Return the (X, Y) coordinate for the center point of the cell that contains the specified text.  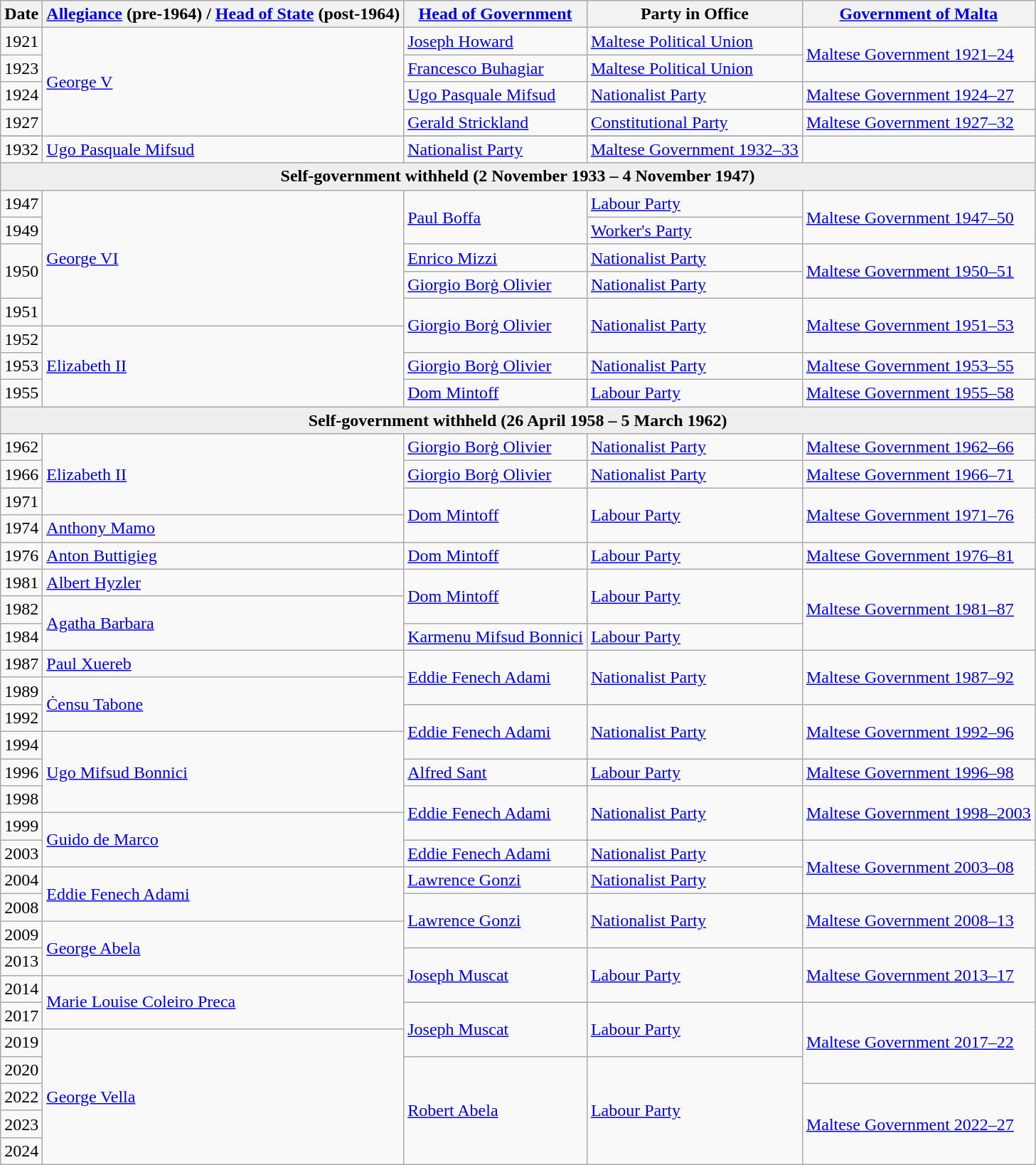
1962 (21, 447)
2020 (21, 1070)
Maltese Government 2013–17 (919, 975)
1998 (21, 799)
1921 (21, 41)
1981 (21, 582)
1987 (21, 664)
Maltese Government 1955–58 (919, 393)
Ugo Mifsud Bonnici (223, 772)
1952 (21, 339)
George VI (223, 257)
Guido de Marco (223, 840)
2013 (21, 962)
Party in Office (694, 14)
Maltese Government 1924–27 (919, 95)
1966 (21, 474)
1994 (21, 745)
2009 (21, 935)
Constitutional Party (694, 122)
Maltese Government 1971–76 (919, 515)
1999 (21, 826)
Maltese Government 2017–22 (919, 1043)
Maltese Government 1996–98 (919, 772)
Francesco Buhagiar (496, 68)
Maltese Government 2003–08 (919, 867)
George Abela (223, 948)
Robert Abela (496, 1110)
1950 (21, 271)
George Vella (223, 1097)
1951 (21, 312)
1996 (21, 772)
Agatha Barbara (223, 623)
Maltese Government 2022–27 (919, 1124)
Maltese Government 1951–53 (919, 325)
1932 (21, 149)
Maltese Government 1962–66 (919, 447)
1982 (21, 610)
1927 (21, 122)
Joseph Howard (496, 41)
Marie Louise Coleiro Preca (223, 1002)
1923 (21, 68)
Maltese Government 2008–13 (919, 921)
1989 (21, 691)
1947 (21, 203)
Maltese Government 1921–24 (919, 55)
Maltese Government 1927–32 (919, 122)
Worker's Party (694, 230)
Karmenu Mifsud Bonnici (496, 637)
Alfred Sant (496, 772)
1949 (21, 230)
2008 (21, 908)
2024 (21, 1151)
Self-government withheld (26 April 1958 – 5 March 1962) (518, 420)
Maltese Government 1987–92 (919, 677)
Maltese Government 1950–51 (919, 271)
George V (223, 82)
Paul Xuereb (223, 664)
1953 (21, 366)
Allegiance (pre-1964) / Head of State (post-1964) (223, 14)
1976 (21, 555)
Anton Buttigieg (223, 555)
Self-government withheld (2 November 1933 – 4 November 1947) (518, 176)
2004 (21, 881)
Maltese Government 1932–33 (694, 149)
2023 (21, 1124)
2019 (21, 1043)
1992 (21, 718)
Maltese Government 1947–50 (919, 217)
1924 (21, 95)
Gerald Strickland (496, 122)
Government of Malta (919, 14)
2003 (21, 853)
Anthony Mamo (223, 528)
Maltese Government 1966–71 (919, 474)
Maltese Government 1953–55 (919, 366)
1984 (21, 637)
Date (21, 14)
1974 (21, 528)
Paul Boffa (496, 217)
Maltese Government 1992–96 (919, 731)
2014 (21, 989)
1955 (21, 393)
Head of Government (496, 14)
2017 (21, 1016)
2022 (21, 1097)
Enrico Mizzi (496, 257)
Maltese Government 1976–81 (919, 555)
Albert Hyzler (223, 582)
Maltese Government 1998–2003 (919, 813)
Maltese Government 1981–87 (919, 610)
1971 (21, 501)
Ċensu Tabone (223, 704)
